Detect which cell encompasses the target text, then output its [X, Y] center coordinate. 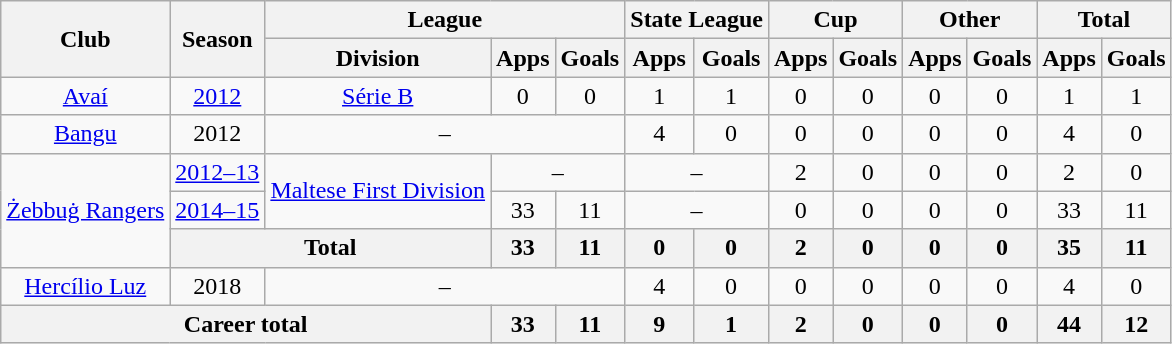
9 [660, 324]
35 [1069, 248]
2012–13 [218, 172]
Hercílio Luz [86, 286]
Série B [378, 96]
Other [970, 20]
Bangu [86, 134]
44 [1069, 324]
Career total [246, 324]
Avaí [86, 96]
Maltese First Division [378, 191]
Żebbuġ Rangers [86, 210]
12 [1136, 324]
Division [378, 58]
Club [86, 39]
Season [218, 39]
League [445, 20]
2014–15 [218, 210]
2018 [218, 286]
State League [697, 20]
Cup [835, 20]
